Scan for the cell matching the given text and deliver its (x, y) coordinate at center. 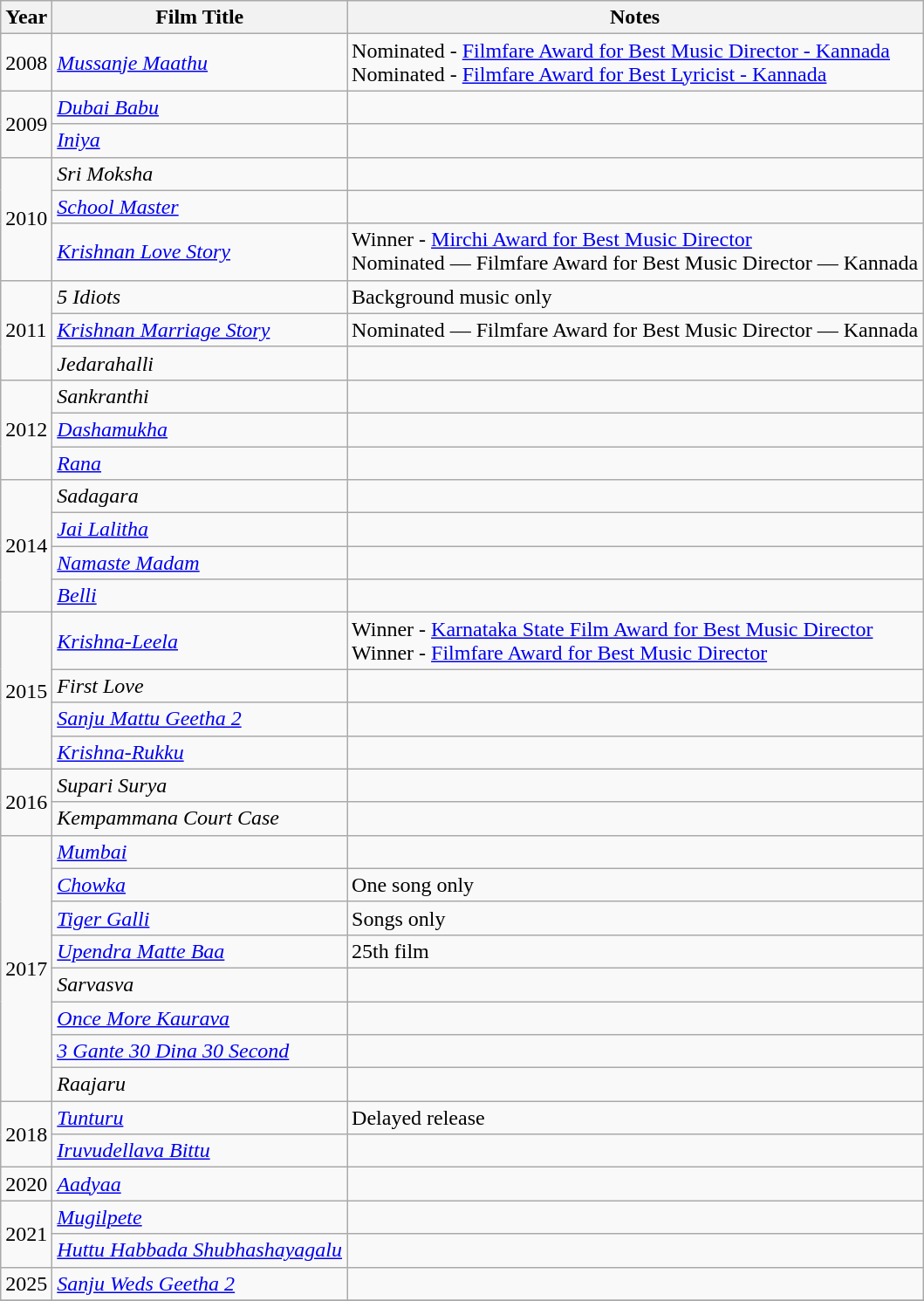
Dubai Babu (200, 107)
Belli (200, 596)
Huttu Habbada Shubhashayagalu (200, 1250)
First Love (200, 686)
Iruvudellava Bittu (200, 1151)
Film Title (200, 17)
2009 (26, 124)
Mugilpete (200, 1217)
Winner - Karnataka State Film Award for Best Music Director Winner - Filmfare Award for Best Music Director (635, 640)
Supari Surya (200, 785)
2010 (26, 218)
25th film (635, 951)
Notes (635, 17)
Jedarahalli (200, 363)
Sarvasva (200, 984)
2016 (26, 802)
Sri Moksha (200, 174)
Tiger Galli (200, 918)
2008 (26, 63)
Sadagara (200, 496)
2018 (26, 1134)
2020 (26, 1184)
Background music only (635, 297)
3 Gante 30 Dina 30 Second (200, 1051)
2025 (26, 1284)
Songs only (635, 918)
2017 (26, 968)
School Master (200, 207)
Tunturu (200, 1118)
Dashamukha (200, 429)
2012 (26, 429)
Krishna-Leela (200, 640)
Sanju Mattu Geetha 2 (200, 719)
Delayed release (635, 1118)
Winner - Mirchi Award for Best Music Director Nominated — Filmfare Award for Best Music Director — Kannada (635, 251)
Kempammana Court Case (200, 818)
2015 (26, 691)
Jai Lalitha (200, 530)
2011 (26, 330)
Aadyaa (200, 1184)
Krishnan Marriage Story (200, 330)
Mussanje Maathu (200, 63)
5 Idiots (200, 297)
Mumbai (200, 852)
2014 (26, 546)
Nominated - Filmfare Award for Best Music Director - Kannada Nominated - Filmfare Award for Best Lyricist - Kannada (635, 63)
Year (26, 17)
One song only (635, 885)
Krishnan Love Story (200, 251)
Sankranthi (200, 396)
Sanju Weds Geetha 2 (200, 1284)
Raajaru (200, 1085)
Iniya (200, 140)
Upendra Matte Baa (200, 951)
Once More Kaurava (200, 1018)
2021 (26, 1234)
Namaste Madam (200, 563)
Krishna-Rukku (200, 752)
Rana (200, 463)
Nominated — Filmfare Award for Best Music Director — Kannada (635, 330)
Chowka (200, 885)
